Find where the given text appears and provide that cell's center as (X, Y) coordinate. 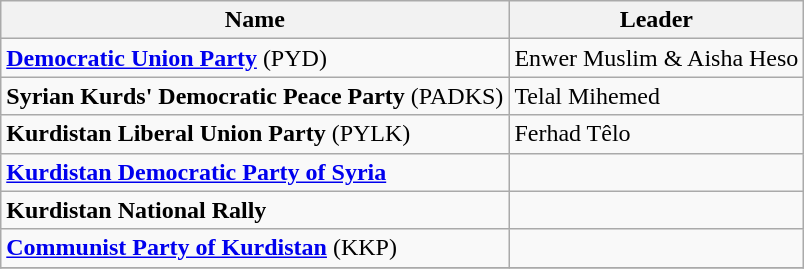
Telal Mihemed (656, 96)
Democratic Union Party (PYD) (255, 58)
Kurdistan Democratic Party of Syria (255, 172)
Leader (656, 20)
Kurdistan National Rally (255, 210)
Syrian Kurds' Democratic Peace Party (PADKS) (255, 96)
Kurdistan Liberal Union Party (PYLK) (255, 134)
Communist Party of Kurdistan (KKP) (255, 248)
Enwer Muslim & Aisha Heso (656, 58)
Ferhad Têlo (656, 134)
Name (255, 20)
